Provide the [X, Y] coordinate of the cell's center where the given text is located.  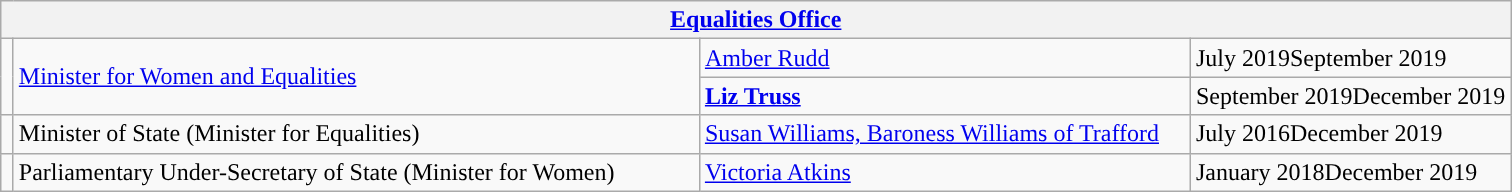
Liz Truss [944, 96]
July 2016December 2019 [1350, 134]
Parliamentary Under-Secretary of State (Minister for Women) [356, 172]
Amber Rudd [944, 58]
July 2019September 2019 [1350, 58]
September 2019December 2019 [1350, 96]
Minister of State (Minister for Equalities) [356, 134]
Susan Williams, Baroness Williams of Trafford [944, 134]
Victoria Atkins [944, 172]
January 2018December 2019 [1350, 172]
Equalities Office [756, 20]
Minister for Women and Equalities [356, 77]
